Find where the given text appears and provide that cell's center as (x, y) coordinate. 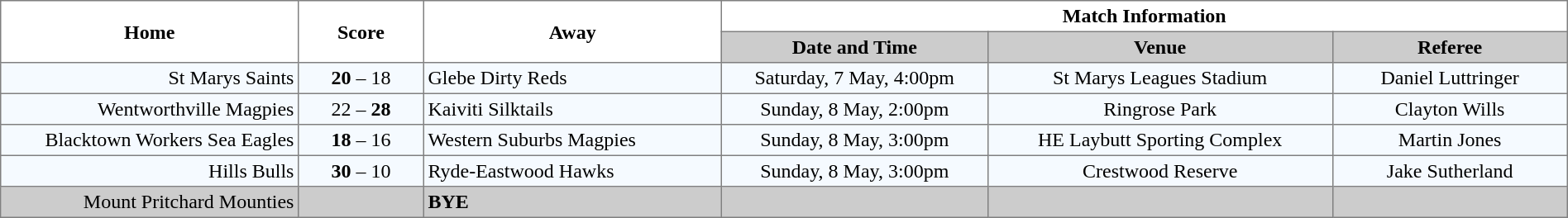
Referee (1450, 47)
Saturday, 7 May, 4:00pm (854, 78)
Away (572, 31)
Hills Bulls (150, 171)
Ringrose Park (1159, 109)
Jake Sutherland (1450, 171)
Martin Jones (1450, 140)
St Marys Leagues Stadium (1159, 78)
BYE (572, 202)
Match Information (1145, 17)
Glebe Dirty Reds (572, 78)
Clayton Wills (1450, 109)
Mount Pritchard Mounties (150, 202)
HE Laybutt Sporting Complex (1159, 140)
St Marys Saints (150, 78)
Crestwood Reserve (1159, 171)
Kaiviti Silktails (572, 109)
Blacktown Workers Sea Eagles (150, 140)
Sunday, 8 May, 2:00pm (854, 109)
Wentworthville Magpies (150, 109)
Western Suburbs Magpies (572, 140)
Ryde-Eastwood Hawks (572, 171)
22 – 28 (361, 109)
Date and Time (854, 47)
Home (150, 31)
18 – 16 (361, 140)
Venue (1159, 47)
Score (361, 31)
20 – 18 (361, 78)
30 – 10 (361, 171)
Daniel Luttringer (1450, 78)
